Detect which cell encompasses the target text, then output its (X, Y) center coordinate. 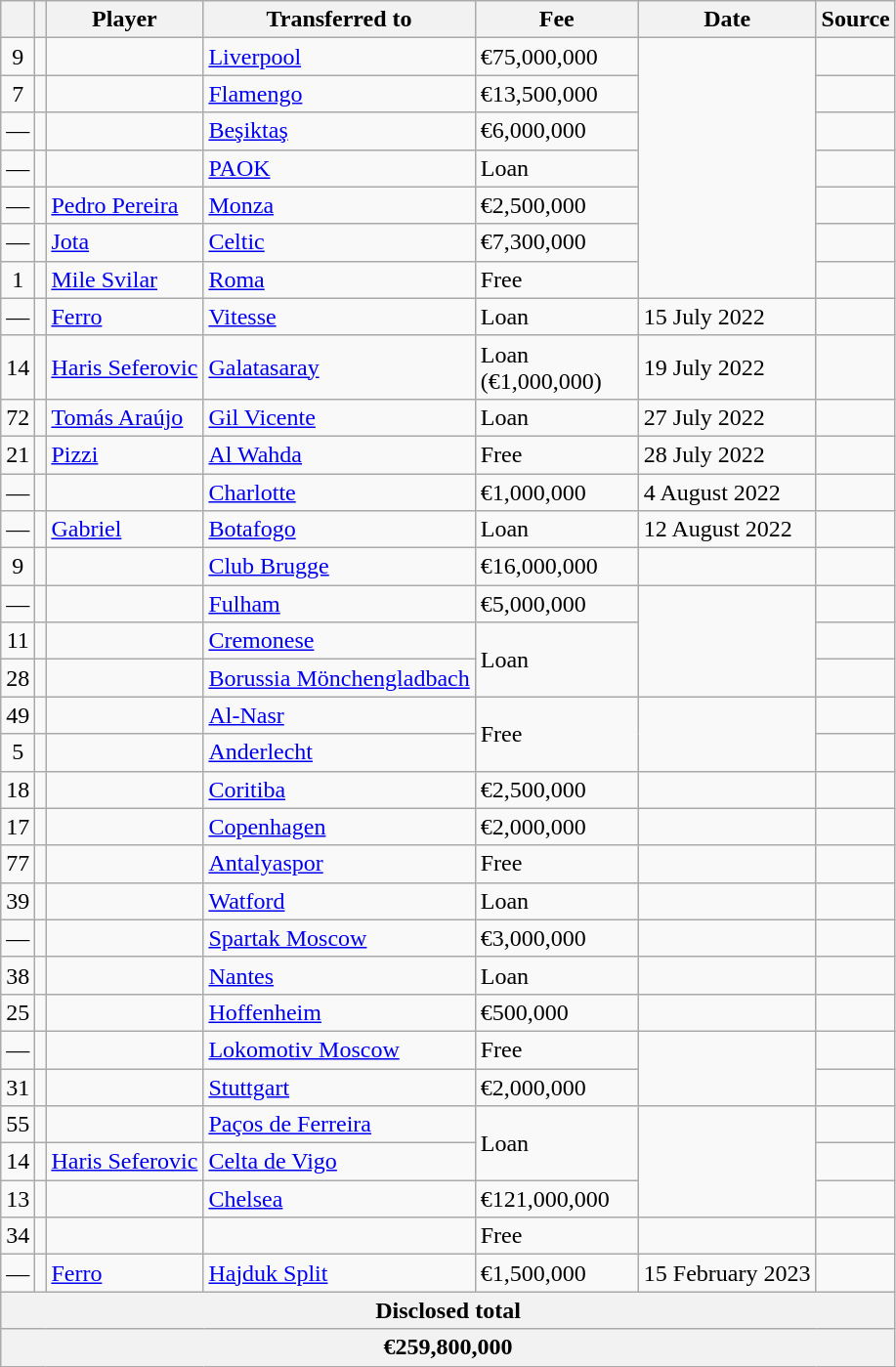
Nantes (339, 975)
Jota (125, 242)
Beşiktaş (339, 131)
31 (18, 1088)
Anderlecht (339, 752)
Gil Vicente (339, 417)
Botafogo (339, 530)
11 (18, 641)
77 (18, 864)
Hajduk Split (339, 1273)
49 (18, 715)
Charlotte (339, 491)
€13,500,000 (557, 94)
25 (18, 1012)
Watford (339, 901)
21 (18, 454)
Transferred to (339, 20)
5 (18, 752)
Pizzi (125, 454)
38 (18, 975)
Monza (339, 205)
€7,300,000 (557, 242)
27 July 2022 (727, 417)
Player (125, 20)
15 July 2022 (727, 317)
Club Brugge (339, 567)
Mile Svilar (125, 279)
Pedro Pereira (125, 205)
Borussia Mönchengladbach (339, 678)
Flamengo (339, 94)
Tomás Araújo (125, 417)
4 August 2022 (727, 491)
15 February 2023 (727, 1273)
€259,800,000 (448, 1347)
55 (18, 1125)
Cremonese (339, 641)
34 (18, 1236)
Lokomotiv Moscow (339, 1049)
Stuttgart (339, 1088)
€500,000 (557, 1012)
€1,000,000 (557, 491)
Coritiba (339, 790)
18 (18, 790)
Hoffenheim (339, 1012)
€5,000,000 (557, 604)
72 (18, 417)
Copenhagen (339, 827)
Gabriel (125, 530)
€3,000,000 (557, 938)
€16,000,000 (557, 567)
Liverpool (339, 57)
19 July 2022 (727, 367)
Fulham (339, 604)
Loan (€1,000,000) (557, 367)
Source (856, 20)
28 July 2022 (727, 454)
Galatasaray (339, 367)
€1,500,000 (557, 1273)
Al-Nasr (339, 715)
Antalyaspor (339, 864)
Fee (557, 20)
Celta de Vigo (339, 1162)
Paços de Ferreira (339, 1125)
12 August 2022 (727, 530)
7 (18, 94)
€75,000,000 (557, 57)
17 (18, 827)
1 (18, 279)
39 (18, 901)
Chelsea (339, 1199)
€6,000,000 (557, 131)
13 (18, 1199)
PAOK (339, 168)
Al Wahda (339, 454)
€121,000,000 (557, 1199)
28 (18, 678)
Celtic (339, 242)
Roma (339, 279)
Date (727, 20)
Disclosed total (448, 1310)
Spartak Moscow (339, 938)
Vitesse (339, 317)
